Determine the [X, Y] coordinate at the center of the cell enclosing the given text.  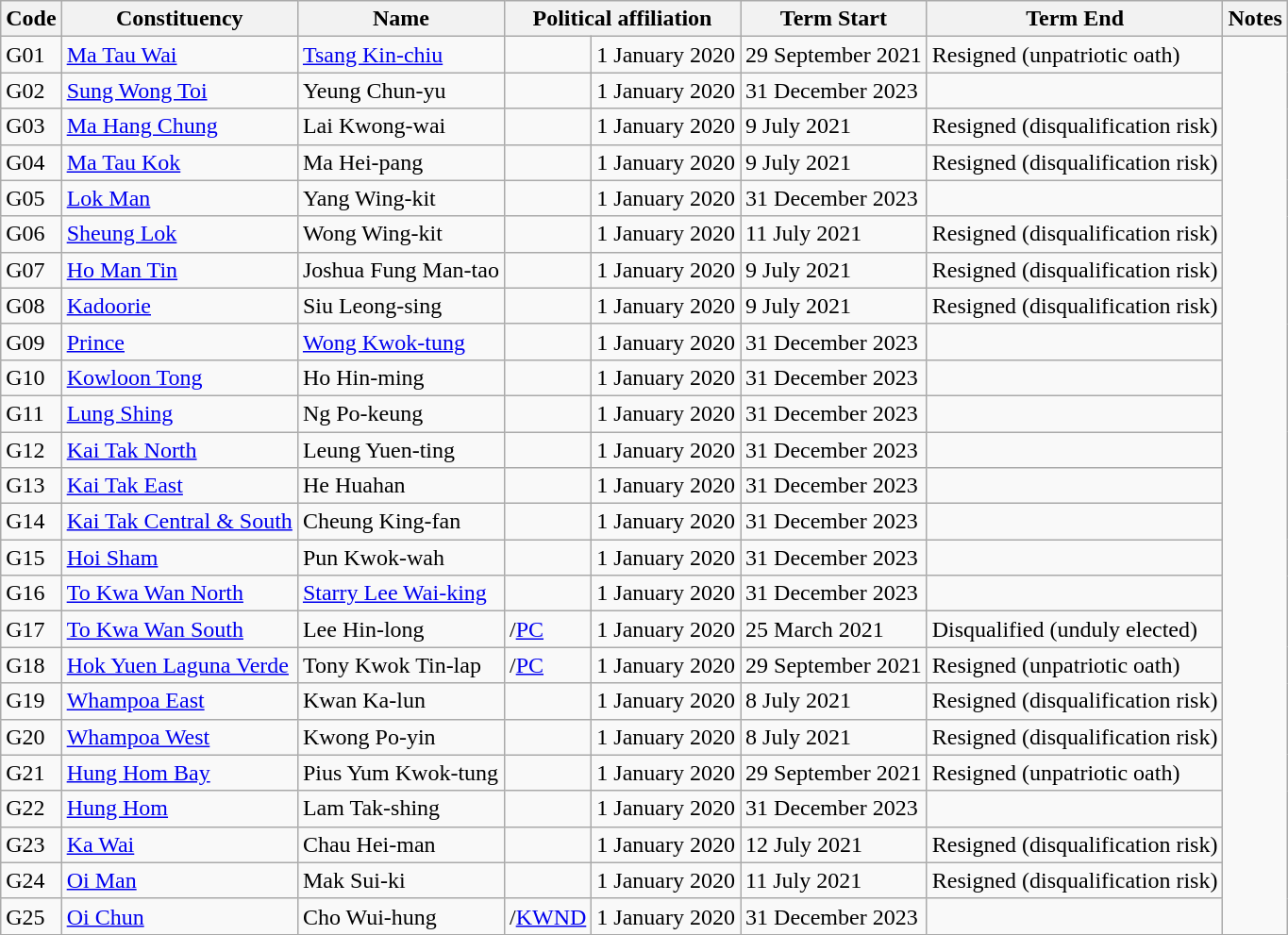
Pun Kwok-wah [400, 558]
G09 [31, 342]
Starry Lee Wai-king [400, 593]
Lee Hin-long [400, 629]
Ng Po-keung [400, 413]
He Huahan [400, 486]
/KWND [547, 916]
Notes [1255, 19]
Name [400, 19]
Hung Hom Bay [179, 773]
G01 [31, 55]
G19 [31, 701]
G22 [31, 809]
G25 [31, 916]
G21 [31, 773]
Political affiliation [622, 19]
Kwong Po-yin [400, 737]
Hok Yuen Laguna Verde [179, 665]
To Kwa Wan North [179, 593]
G24 [31, 880]
Sheung Lok [179, 234]
Tony Kwok Tin-lap [400, 665]
G02 [31, 91]
Wong Wing-kit [400, 234]
G13 [31, 486]
G10 [31, 377]
Kadoorie [179, 306]
Kwan Ka-lun [400, 701]
Whampoa East [179, 701]
Term Start [834, 19]
Ma Hei-pang [400, 162]
Ho Hin-ming [400, 377]
Oi Chun [179, 916]
G17 [31, 629]
Prince [179, 342]
Lung Shing [179, 413]
G16 [31, 593]
G15 [31, 558]
G08 [31, 306]
Mak Sui-ki [400, 880]
Kai Tak East [179, 486]
Cho Wui-hung [400, 916]
Pius Yum Kwok-tung [400, 773]
Leung Yuen-ting [400, 450]
Lai Kwong-wai [400, 126]
Sung Wong Toi [179, 91]
Ma Tau Kok [179, 162]
12 July 2021 [834, 844]
Hung Hom [179, 809]
G23 [31, 844]
G11 [31, 413]
Kai Tak Central & South [179, 522]
Ma Tau Wai [179, 55]
G18 [31, 665]
Oi Man [179, 880]
G14 [31, 522]
Constituency [179, 19]
Ka Wai [179, 844]
Ma Hang Chung [179, 126]
Hoi Sham [179, 558]
To Kwa Wan South [179, 629]
G06 [31, 234]
G04 [31, 162]
Yang Wing-kit [400, 198]
Whampoa West [179, 737]
Chau Hei-man [400, 844]
Lok Man [179, 198]
Tsang Kin-chiu [400, 55]
G20 [31, 737]
Yeung Chun-yu [400, 91]
Cheung King-fan [400, 522]
Term End [1075, 19]
Wong Kwok-tung [400, 342]
Kowloon Tong [179, 377]
Siu Leong-sing [400, 306]
G12 [31, 450]
25 March 2021 [834, 629]
G03 [31, 126]
Lam Tak-shing [400, 809]
Code [31, 19]
Disqualified (unduly elected) [1075, 629]
Kai Tak North [179, 450]
G05 [31, 198]
Ho Man Tin [179, 270]
G07 [31, 270]
Joshua Fung Man-tao [400, 270]
